Scan for the cell matching the given text and deliver its (x, y) coordinate at center. 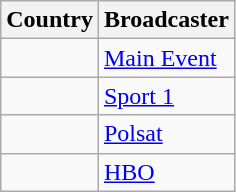
Broadcaster (166, 20)
Polsat (166, 134)
Sport 1 (166, 96)
Country (50, 20)
HBO (166, 172)
Main Event (166, 58)
